Pinpoint the cell where the given text exists, returning its (x, y) midpoint coordinate. 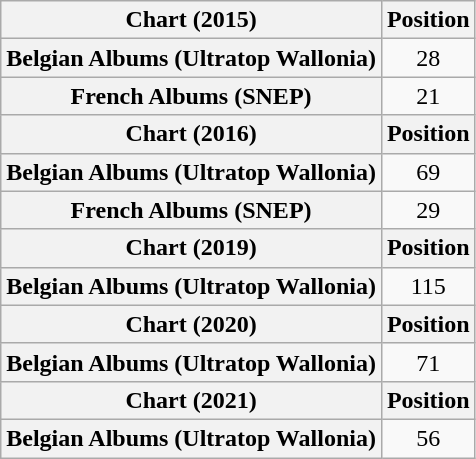
69 (428, 172)
Chart (2020) (192, 324)
Chart (2015) (192, 20)
71 (428, 362)
115 (428, 286)
Chart (2019) (192, 248)
Chart (2016) (192, 134)
21 (428, 96)
Chart (2021) (192, 400)
56 (428, 438)
28 (428, 58)
29 (428, 210)
